Output the [X, Y] coordinate of the center of the cell containing the given text.  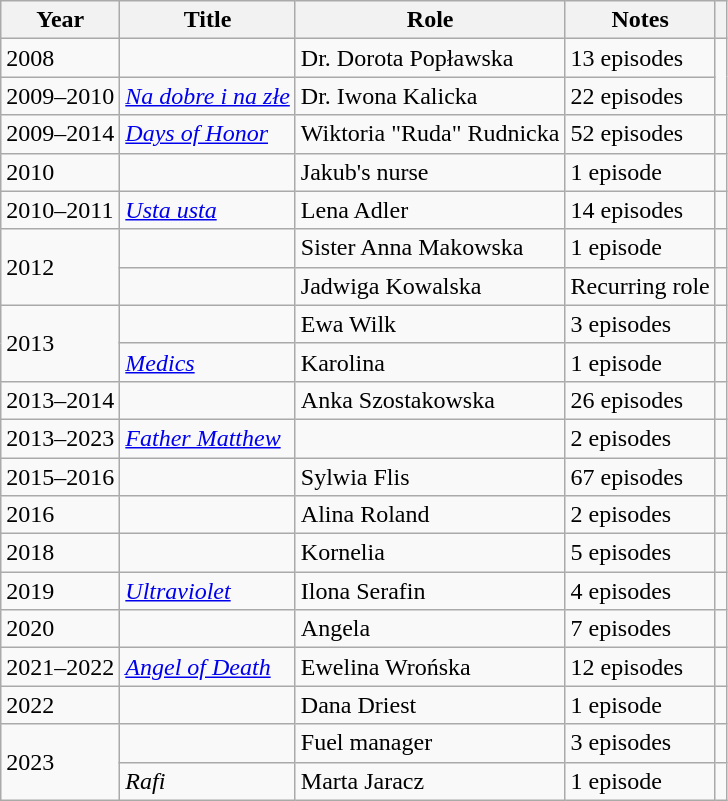
14 episodes [640, 210]
Kornelia [430, 553]
Notes [640, 20]
2008 [60, 58]
2012 [60, 267]
Days of Honor [208, 134]
Alina Roland [430, 515]
2013–2014 [60, 400]
2009–2014 [60, 134]
Dr. Iwona Kalicka [430, 96]
Usta usta [208, 210]
Fuel manager [430, 743]
2013–2023 [60, 438]
Recurring role [640, 286]
Dr. Dorota Popławska [430, 58]
7 episodes [640, 629]
Angel of Death [208, 667]
Marta Jaracz [430, 781]
2020 [60, 629]
Dana Driest [430, 705]
Ultraviolet [208, 591]
22 episodes [640, 96]
Ewelina Wrońska [430, 667]
2023 [60, 762]
Wiktoria "Ruda" Rudnicka [430, 134]
13 episodes [640, 58]
Sylwia Flis [430, 477]
4 episodes [640, 591]
Ilona Serafin [430, 591]
Role [430, 20]
2021–2022 [60, 667]
5 episodes [640, 553]
Sister Anna Makowska [430, 248]
Anka Szostakowska [430, 400]
2016 [60, 515]
2013 [60, 343]
67 episodes [640, 477]
2009–2010 [60, 96]
Na dobre i na złe [208, 96]
Father Matthew [208, 438]
12 episodes [640, 667]
Angela [430, 629]
2022 [60, 705]
Rafi [208, 781]
Medics [208, 362]
Title [208, 20]
Ewa Wilk [430, 324]
Jakub's nurse [430, 172]
2019 [60, 591]
Jadwiga Kowalska [430, 286]
Karolina [430, 362]
Lena Adler [430, 210]
26 episodes [640, 400]
2010 [60, 172]
52 episodes [640, 134]
2010–2011 [60, 210]
2015–2016 [60, 477]
Year [60, 20]
2018 [60, 553]
